Pinpoint the cell where the given text exists, returning its (X, Y) midpoint coordinate. 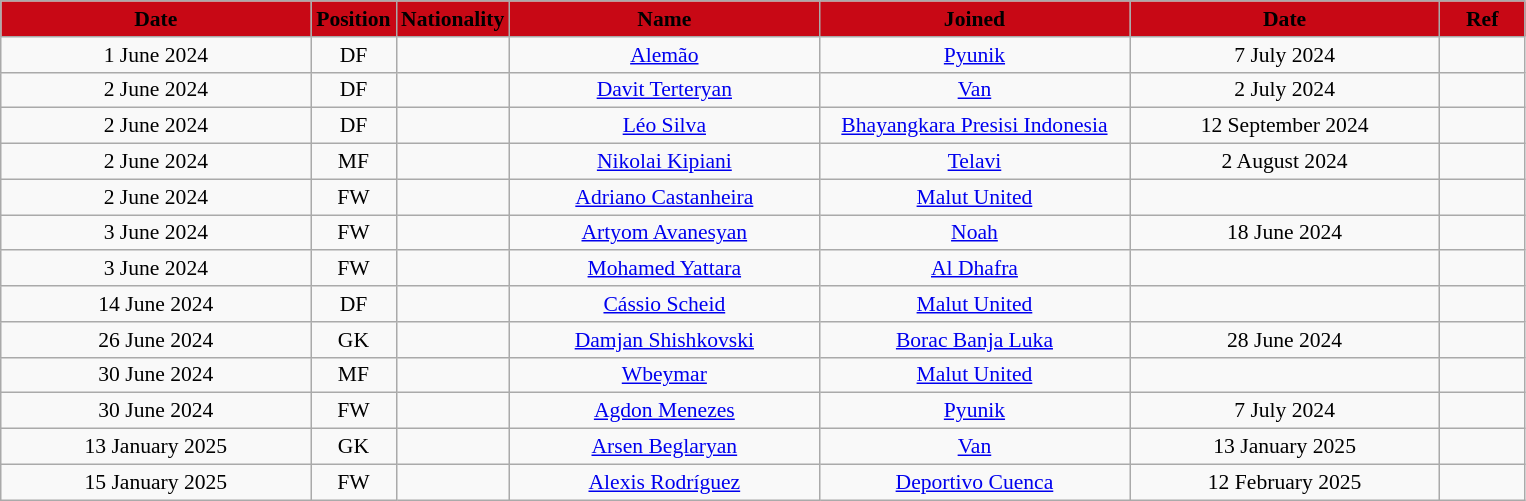
Name (664, 19)
Mohamed Yattara (664, 269)
Arsen Beglaryan (664, 447)
Borac Banja Luka (974, 340)
Davit Terteryan (664, 90)
Joined (974, 19)
2 August 2024 (1285, 162)
Noah (974, 233)
28 June 2024 (1285, 340)
Artyom Avanesyan (664, 233)
12 February 2025 (1285, 482)
2 July 2024 (1285, 90)
Deportivo Cuenca (974, 482)
Agdon Menezes (664, 411)
Telavi (974, 162)
12 September 2024 (1285, 126)
Ref (1482, 19)
Alemão (664, 55)
Wbeymar (664, 375)
Léo Silva (664, 126)
Nationality (452, 19)
Bhayangkara Presisi Indonesia (974, 126)
14 June 2024 (156, 304)
15 January 2025 (156, 482)
Adriano Castanheira (664, 197)
26 June 2024 (156, 340)
18 June 2024 (1285, 233)
Damjan Shishkovski (664, 340)
1 June 2024 (156, 55)
Nikolai Kipiani (664, 162)
Al Dhafra (974, 269)
Alexis Rodríguez (664, 482)
Cássio Scheid (664, 304)
Position (354, 19)
